Extract the (X, Y) coordinate from the center of the cell holding the provided text.  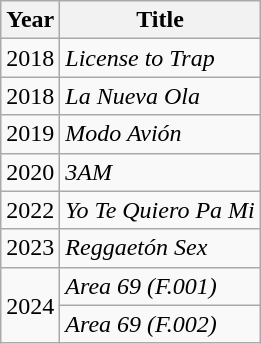
Yo Te Quiero Pa Mi (160, 210)
3AM (160, 172)
2019 (30, 134)
Reggaetón Sex (160, 248)
Area 69 (F.002) (160, 324)
2022 (30, 210)
2020 (30, 172)
2024 (30, 305)
Modo Avión (160, 134)
License to Trap (160, 58)
Area 69 (F.001) (160, 286)
2023 (30, 248)
Year (30, 20)
Title (160, 20)
La Nueva Ola (160, 96)
